Provide the (X, Y) coordinate of the cell's center where the given text is located.  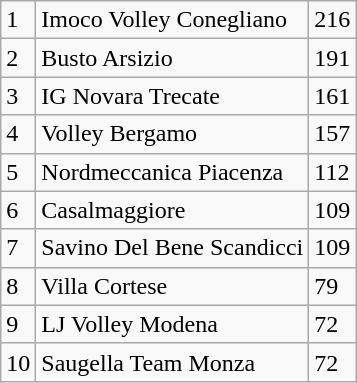
6 (18, 210)
LJ Volley Modena (172, 324)
5 (18, 172)
3 (18, 96)
Nordmeccanica Piacenza (172, 172)
7 (18, 248)
Imoco Volley Conegliano (172, 20)
191 (332, 58)
Volley Bergamo (172, 134)
IG Novara Trecate (172, 96)
161 (332, 96)
8 (18, 286)
216 (332, 20)
Busto Arsizio (172, 58)
Savino Del Bene Scandicci (172, 248)
157 (332, 134)
Saugella Team Monza (172, 362)
112 (332, 172)
9 (18, 324)
4 (18, 134)
1 (18, 20)
Villa Cortese (172, 286)
2 (18, 58)
Casalmaggiore (172, 210)
10 (18, 362)
79 (332, 286)
